For the text-containing cell, return its midpoint in [X, Y] coordinate format. 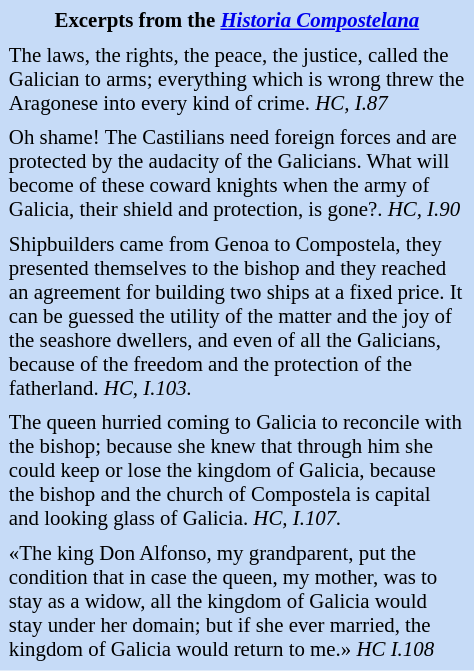
Excerpts from the Historia Compostelana [236, 22]
